Capture the cell that displays the provided text and extract its (x, y) central coordinate. 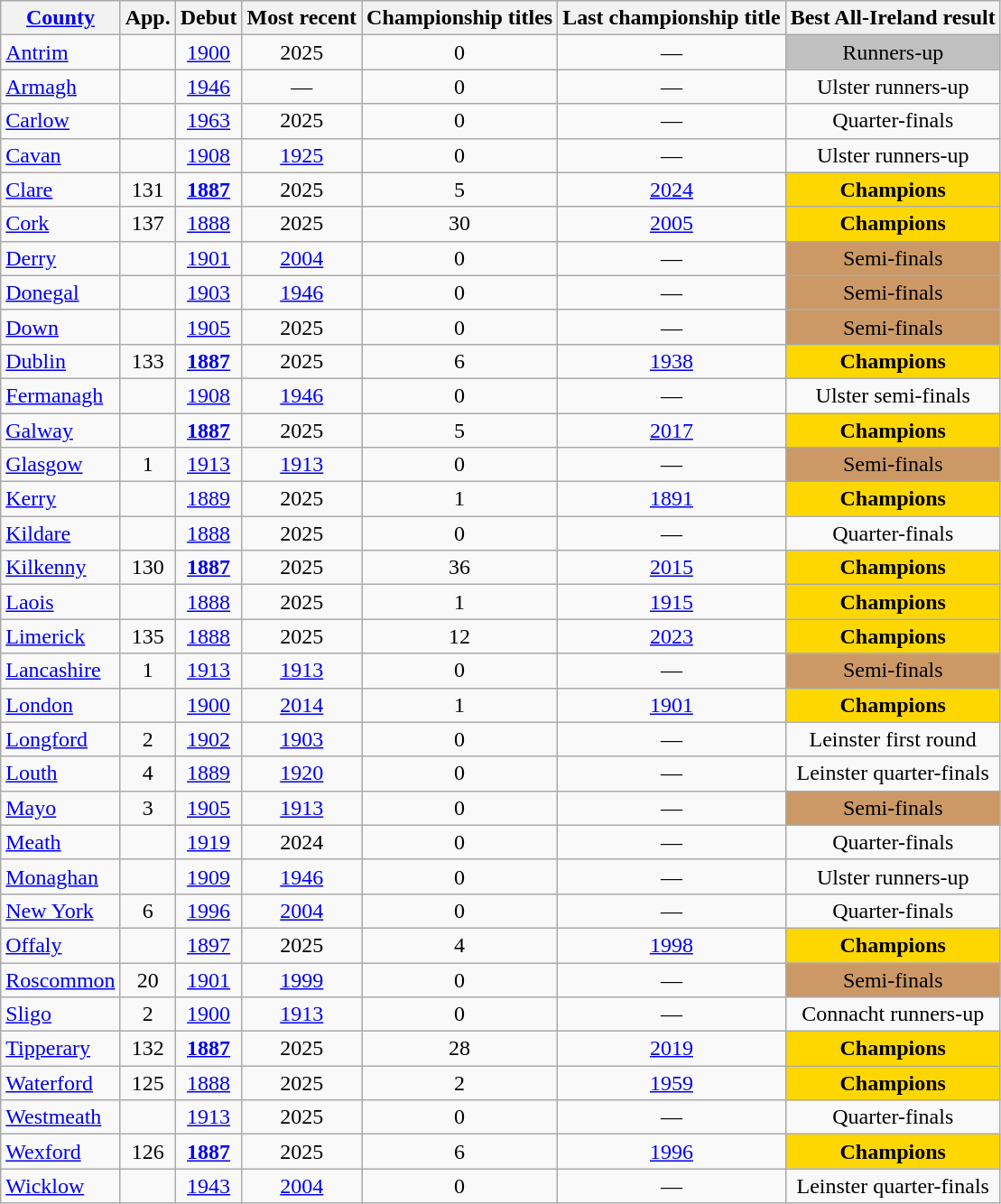
Kerry (60, 499)
County (60, 18)
1891 (672, 499)
2019 (672, 1049)
1902 (209, 739)
Limerick (60, 636)
1920 (301, 773)
Donegal (60, 292)
Clare (60, 190)
133 (148, 361)
Fermanagh (60, 395)
132 (148, 1049)
Derry (60, 258)
Wexford (60, 1152)
Most recent (301, 18)
Leinster first round (893, 739)
Mayo (60, 808)
1963 (209, 121)
Wicklow (60, 1186)
Meath (60, 842)
1909 (209, 876)
Debut (209, 18)
Last championship title (672, 18)
Kilkenny (60, 568)
Runners-up (893, 52)
1938 (672, 361)
Lancashire (60, 671)
2015 (672, 568)
Westmeath (60, 1117)
Ulster semi-finals (893, 395)
1959 (672, 1083)
Cavan (60, 155)
1915 (672, 602)
Laois (60, 602)
Roscommon (60, 979)
Kildare (60, 533)
2023 (672, 636)
126 (148, 1152)
137 (148, 224)
Armagh (60, 87)
1919 (209, 842)
3 (148, 808)
1943 (209, 1186)
App. (148, 18)
1999 (301, 979)
London (60, 705)
2017 (672, 431)
Monaghan (60, 876)
Louth (60, 773)
New York (60, 911)
1897 (209, 945)
30 (460, 224)
130 (148, 568)
1925 (301, 155)
20 (148, 979)
Dublin (60, 361)
Tipperary (60, 1049)
36 (460, 568)
2005 (672, 224)
1998 (672, 945)
28 (460, 1049)
2014 (301, 705)
Carlow (60, 121)
12 (460, 636)
131 (148, 190)
125 (148, 1083)
Cork (60, 224)
Glasgow (60, 465)
Championship titles (460, 18)
Antrim (60, 52)
Offaly (60, 945)
Down (60, 327)
Sligo (60, 1014)
Longford (60, 739)
Waterford (60, 1083)
Galway (60, 431)
Best All-Ireland result (893, 18)
135 (148, 636)
Connacht runners-up (893, 1014)
